Determine the [X, Y] coordinate at the center of the cell enclosing the given text.  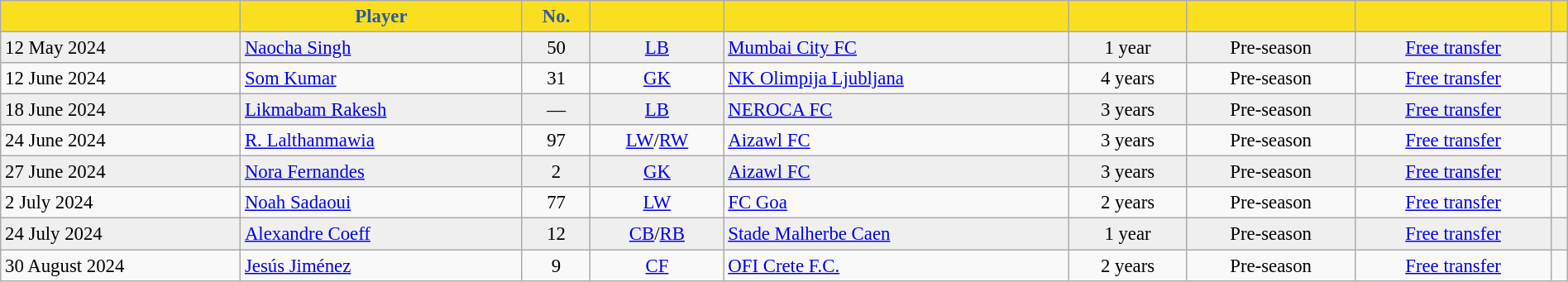
31 [556, 79]
50 [556, 48]
No. [556, 17]
77 [556, 203]
Naocha Singh [382, 48]
12 May 2024 [121, 48]
2 [556, 172]
12 June 2024 [121, 79]
Jesús Jiménez [382, 265]
2 July 2024 [121, 203]
Nora Fernandes [382, 172]
Likmabam Rakesh [382, 110]
4 years [1128, 79]
12 [556, 234]
— [556, 110]
Som Kumar [382, 79]
Alexandre Coeff [382, 234]
LW/RW [657, 141]
FC Goa [896, 203]
24 July 2024 [121, 234]
R. Lalthanmawia [382, 141]
30 August 2024 [121, 265]
NK Olimpija Ljubljana [896, 79]
OFI Crete F.C. [896, 265]
97 [556, 141]
24 June 2024 [121, 141]
NEROCA FC [896, 110]
Noah Sadaoui [382, 203]
18 June 2024 [121, 110]
CF [657, 265]
Stade Malherbe Caen [896, 234]
LW [657, 203]
Mumbai City FC [896, 48]
27 June 2024 [121, 172]
9 [556, 265]
Player [382, 17]
CB/RB [657, 234]
